Identify which cell holds the provided text, then report its [X, Y] central coordinate. 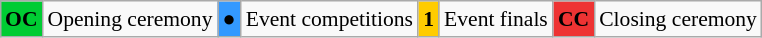
Event finals [496, 19]
Opening ceremony [130, 19]
Event competitions [330, 19]
● [230, 19]
OC [22, 19]
CC [574, 19]
Closing ceremony [678, 19]
1 [428, 19]
